Extract the [X, Y] coordinate from the center of the cell holding the provided text.  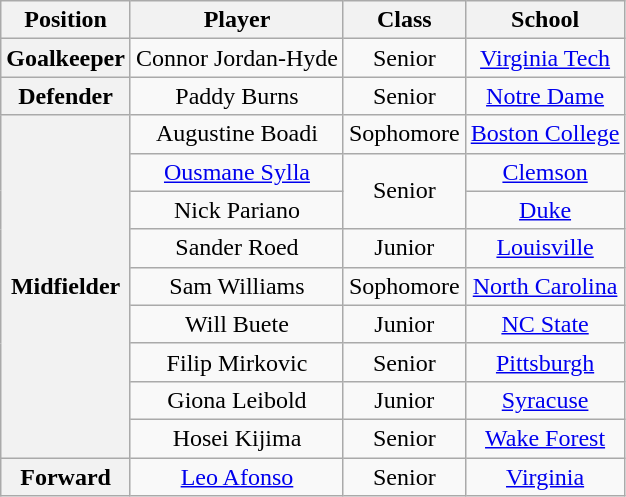
Giona Leibold [236, 400]
Connor Jordan-Hyde [236, 58]
Forward [66, 477]
School [545, 20]
Ousmane Sylla [236, 172]
Filip Mirkovic [236, 362]
Leo Afonso [236, 477]
Sam Williams [236, 286]
Player [236, 20]
Virginia Tech [545, 58]
Boston College [545, 134]
Virginia [545, 477]
Augustine Boadi [236, 134]
Wake Forest [545, 438]
Pittsburgh [545, 362]
Syracuse [545, 400]
Duke [545, 210]
Midfielder [66, 286]
NC State [545, 324]
Paddy Burns [236, 96]
Hosei Kijima [236, 438]
Clemson [545, 172]
Will Buete [236, 324]
Sander Roed [236, 248]
Nick Pariano [236, 210]
Notre Dame [545, 96]
Defender [66, 96]
Class [404, 20]
Position [66, 20]
North Carolina [545, 286]
Goalkeeper [66, 58]
Louisville [545, 248]
